Find where the given text appears and provide that cell's center as (x, y) coordinate. 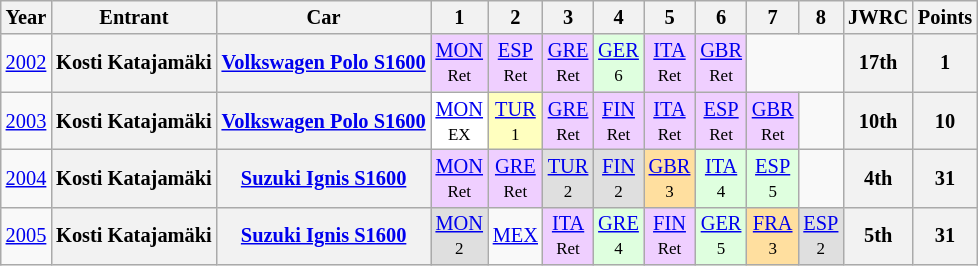
2003 (26, 121)
8 (820, 17)
FRA3 (773, 236)
Car (324, 17)
MON2 (460, 236)
4th (878, 178)
4 (618, 17)
GER6 (618, 63)
FIN2 (618, 178)
2005 (26, 236)
Entrant (134, 17)
17th (878, 63)
5 (670, 17)
10 (945, 121)
Points (945, 17)
JWRC (878, 17)
TUR1 (516, 121)
6 (721, 17)
MONEX (460, 121)
7 (773, 17)
GRE4 (618, 236)
2002 (26, 63)
2 (516, 17)
ESP5 (773, 178)
ITA4 (721, 178)
3 (568, 17)
2004 (26, 178)
GER5 (721, 236)
10th (878, 121)
Year (26, 17)
ESP2 (820, 236)
5th (878, 236)
GBR3 (670, 178)
TUR2 (568, 178)
MEX (516, 236)
